Locate the cell with the specified text and output its (x, y) center coordinate. 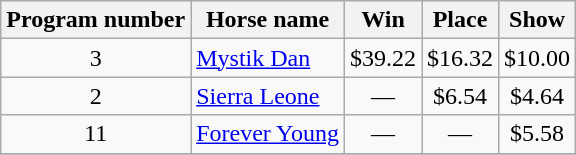
Show (538, 20)
3 (96, 58)
$16.32 (460, 58)
2 (96, 96)
$6.54 (460, 96)
Win (382, 20)
$5.58 (538, 134)
$39.22 (382, 58)
11 (96, 134)
Program number (96, 20)
Forever Young (268, 134)
Sierra Leone (268, 96)
Place (460, 20)
$4.64 (538, 96)
Horse name (268, 20)
$10.00 (538, 58)
Mystik Dan (268, 58)
